Search for the cell housing the specified text and yield its (X, Y) center coordinate. 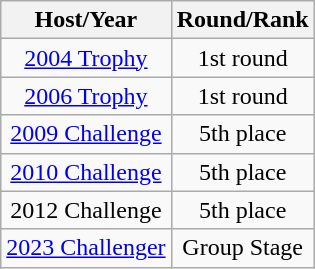
2006 Trophy (86, 96)
Group Stage (242, 248)
2012 Challenge (86, 210)
2023 Challenger (86, 248)
2010 Challenge (86, 172)
2004 Trophy (86, 58)
Round/Rank (242, 20)
Host/Year (86, 20)
2009 Challenge (86, 134)
